Capture the cell that displays the provided text and extract its (X, Y) central coordinate. 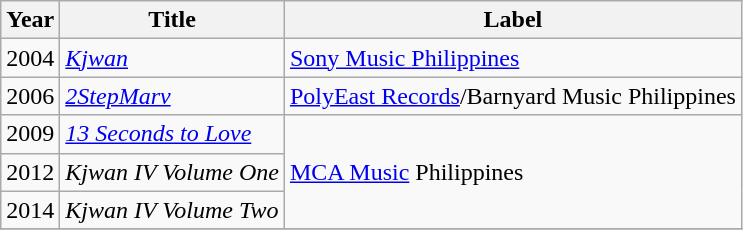
Sony Music Philippines (512, 58)
Title (172, 20)
2014 (30, 210)
Kjwan IV Volume Two (172, 210)
MCA Music Philippines (512, 172)
Kjwan IV Volume One (172, 172)
13 Seconds to Love (172, 134)
2StepMarv (172, 96)
2009 (30, 134)
2012 (30, 172)
Kjwan (172, 58)
2006 (30, 96)
Year (30, 20)
2004 (30, 58)
PolyEast Records/Barnyard Music Philippines (512, 96)
Label (512, 20)
